From the cell containing the given text, extract its center point as [X, Y] coordinate. 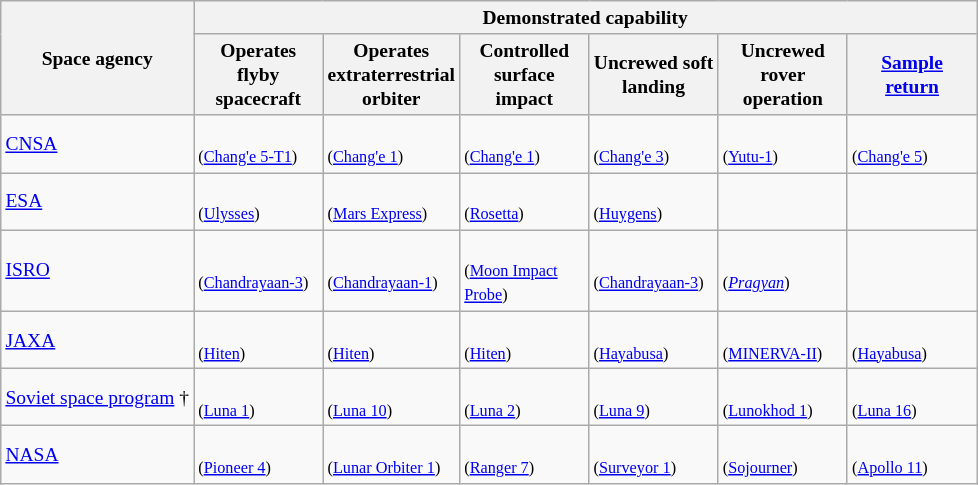
(Sojourner) [782, 454]
(Chandrayaan-1) [392, 270]
(Pragyan) [782, 270]
Controlled surface impact [524, 74]
(Luna 10) [392, 396]
Space agency [98, 58]
(Apollo 11) [912, 454]
(Mars Express) [392, 202]
(Huygens) [654, 202]
(Rosetta) [524, 202]
(Chang'e 5) [912, 144]
NASA [98, 454]
(Chang'e 5-T1) [258, 144]
ESA [98, 202]
(MINERVA-II) [782, 340]
(Ranger 7) [524, 454]
Demonstrated capability [586, 18]
Uncrewed rover operation [782, 74]
Operates extraterrestrial orbiter [392, 74]
Operates flyby spacecraft [258, 74]
(Luna 2) [524, 396]
(Pioneer 4) [258, 454]
Sample return [912, 74]
ISRO [98, 270]
Soviet space program † [98, 396]
(Lunar Orbiter 1) [392, 454]
(Moon Impact Probe) [524, 270]
(Luna 16) [912, 396]
(Surveyor 1) [654, 454]
(Yutu-1) [782, 144]
Uncrewed soft landing [654, 74]
(Chang'e 3) [654, 144]
(Luna 1) [258, 396]
(Lunokhod 1) [782, 396]
(Luna 9) [654, 396]
JAXA [98, 340]
CNSA [98, 144]
(Ulysses) [258, 202]
